Locate the cell with the specified text and output its (x, y) center coordinate. 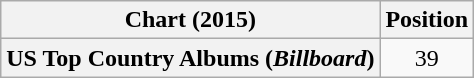
US Top Country Albums (Billboard) (190, 58)
Position (427, 20)
39 (427, 58)
Chart (2015) (190, 20)
